Locate the cell with the specified text and output its [X, Y] center coordinate. 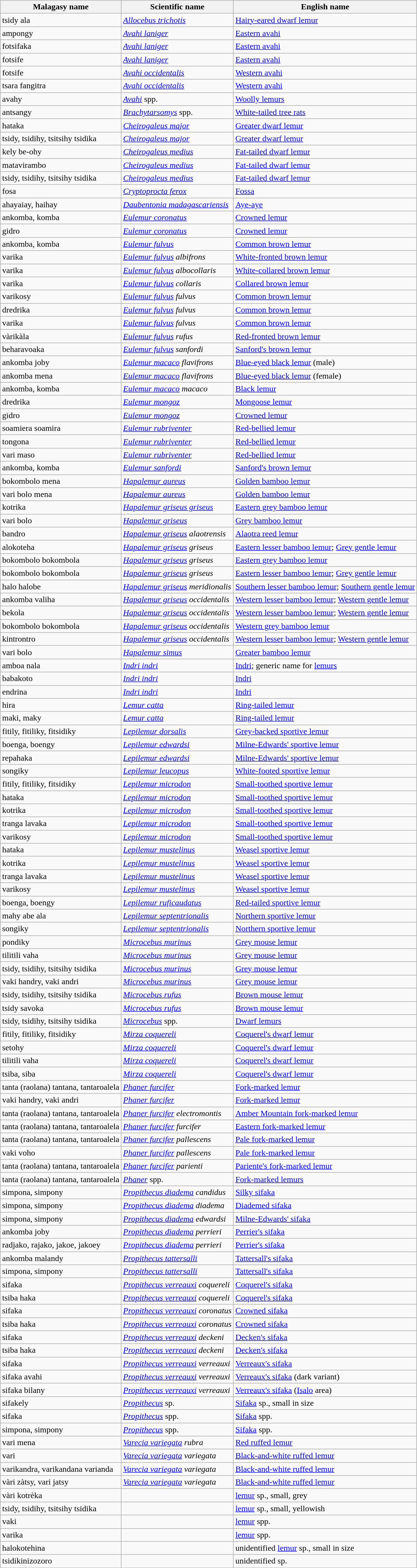
Alaotra reed lemur [325, 534]
tsidy ala [61, 20]
ahayaiay, haihay [61, 205]
sifaka avahi [61, 1377]
tsara fangitra [61, 86]
tongona [61, 442]
Southern lesser bamboo lemur; Southern gentle lemur [325, 587]
Blue-eyed black lemur (female) [325, 375]
Propithecus diadema diadema [177, 1205]
English name [325, 7]
Eulemur sanfordi [177, 468]
fotsifaka [61, 46]
vaki voho [61, 1153]
Fossa [325, 191]
vàrikàla [61, 336]
Hapalemur simus [177, 652]
Silky sifaka [325, 1192]
unidentified lemur sp., small in size [325, 1548]
Black lemur [325, 389]
Amber Mountain fork-marked lemur [325, 1113]
tsiba, siba [61, 1074]
Phaner spp. [177, 1179]
Propithecus diadema edwardsi [177, 1218]
Red-tailed sportive lemur [325, 903]
Cryptoprocta ferox [177, 191]
fosa [61, 191]
ankomba malandy [61, 1258]
Indri; generic name for lemurs [325, 665]
Sifaka sp., small in size [325, 1403]
sifakely [61, 1403]
beharavoaka [61, 349]
Lepilemur leucopus [177, 771]
ampongy [61, 33]
avahy [61, 99]
Microcebus spp. [177, 1021]
bandro [61, 534]
halo halobe [61, 587]
Milne-Edwards' sifaka [325, 1218]
repahaka [61, 758]
lemur sp., small, yellowish [325, 1508]
Eulemur fulvus rufus [177, 336]
hira [61, 705]
Blue-eyed black lemur (male) [325, 362]
lemur sp., small, grey [325, 1495]
sifaka bilany [61, 1390]
ankomba valiha [61, 600]
setohy [61, 1048]
Verreaux's sifaka (dark variant) [325, 1377]
Lepilemur dorsalis [177, 731]
varikandra, varikandana varianda [61, 1469]
tsidikinizozoro [61, 1561]
antsangy [61, 112]
Verreaux's sifaka (Isalo area) [325, 1390]
Mongoose lemur [325, 402]
Grey-backed sportive lemur [325, 731]
Malagasy name [61, 7]
Hapalemur griseus [177, 520]
bokombolo mena [61, 481]
halokotehina [61, 1548]
Red ruffed lemur [325, 1443]
White-tailed tree rats [325, 112]
bekola [61, 613]
Eulemur fulvus [177, 244]
vàri zàtsy, vari jatsy [61, 1482]
Western grey bamboo lemur [325, 626]
White-footed sportive lemur [325, 771]
Red-fronted brown lemur [325, 336]
Scientific name [177, 7]
Hairy-eared dwarf lemur [325, 20]
babakoto [61, 679]
vari maso [61, 455]
Eulemur fulvus collaris [177, 283]
vàri kotrèka [61, 1495]
Fork-marked lemurs [325, 1179]
kely be-ohy [61, 152]
vari [61, 1456]
Phaner furcifer electromontis [177, 1113]
Propithecus sp. [177, 1403]
Verreaux's sifaka [325, 1363]
Eastern fork-marked lemur [325, 1126]
kintrontro [61, 639]
soamiera soamira [61, 428]
unidentified sp. [325, 1561]
Dwarf lemurs [325, 1021]
pondiky [61, 942]
radjako, rajako, jakoe, jakoey [61, 1245]
Daubentonia madagascariensis [177, 205]
maki, maky [61, 718]
Greater bamboo lemur [325, 652]
Brachytarsomys spp. [177, 112]
Phaner furcifer furcifer [177, 1126]
vari bolo mena [61, 494]
Phaner furcifer parienti [177, 1166]
Aye-aye [325, 205]
Woolly lemurs [325, 99]
tsidy savoka [61, 1008]
Eulemur macaco macaco [177, 389]
alokoteha [61, 547]
Grey bamboo lemur [325, 520]
Hapalemur griseus meridionalis [177, 587]
mahy abe ala [61, 916]
Eulemur fulvus sanfordi [177, 349]
Diademed sifaka [325, 1205]
vaki [61, 1522]
Allocebus trichotis [177, 20]
White-fronted brown lemur [325, 257]
Collared brown lemur [325, 283]
Varecia variegata rubra [177, 1443]
Pariente's fork-marked lemur [325, 1166]
Avahi spp. [177, 99]
ankomba mena [61, 375]
Eulemur fulvus albifrons [177, 257]
Eulemur fulvus albocollaris [177, 270]
endrina [61, 692]
Hapalemur griseus alaotrensis [177, 534]
White-collared brown lemur [325, 270]
amboa nala [61, 665]
Propithecus diadema candidus [177, 1192]
Lepilemur ruficaudatus [177, 903]
matavirambo [61, 165]
vari mena [61, 1443]
